Determine the [x, y] coordinate at the center of the cell enclosing the given text.  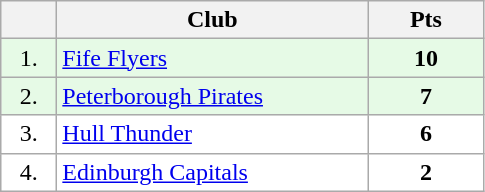
2 [426, 172]
4. [29, 172]
Peterborough Pirates [212, 96]
2. [29, 96]
3. [29, 134]
Club [212, 20]
1. [29, 58]
6 [426, 134]
Edinburgh Capitals [212, 172]
Fife Flyers [212, 58]
Pts [426, 20]
Hull Thunder [212, 134]
10 [426, 58]
7 [426, 96]
